Output the [x, y] coordinate of the center of the cell containing the given text.  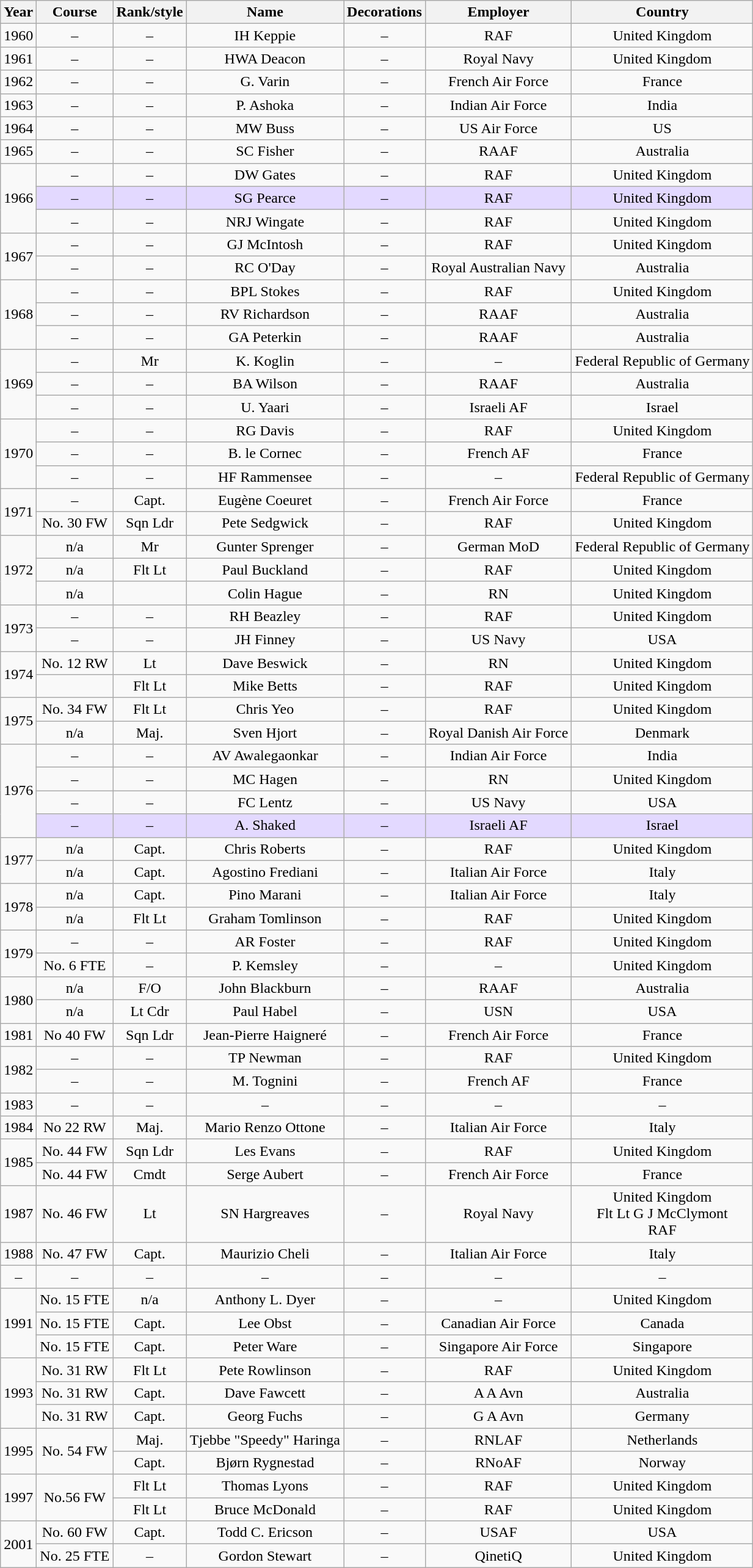
1962 [18, 82]
HF Rammensee [265, 477]
No. 6 FTE [75, 965]
1966 [18, 198]
K. Koglin [265, 361]
1988 [18, 1254]
MW Buss [265, 128]
Decorations [385, 12]
No. 47 FW [75, 1254]
Georg Fuchs [265, 1416]
No.56 FW [75, 1498]
Canadian Air Force [498, 1323]
Peter Ware [265, 1346]
B. le Cornec [265, 454]
Chris Yeo [265, 710]
Bruce McDonald [265, 1509]
1963 [18, 105]
No. 30 FW [75, 523]
1971 [18, 512]
1993 [18, 1393]
No. 34 FW [75, 710]
German MoD [498, 546]
Lt Cdr [150, 1011]
F/O [150, 988]
1965 [18, 151]
RV Richardson [265, 314]
1978 [18, 907]
US [662, 128]
2001 [18, 1544]
Course [75, 12]
IH Keppie [265, 35]
Les Evans [265, 1151]
USAF [498, 1533]
1974 [18, 674]
RC O'Day [265, 267]
Mike Betts [265, 686]
Dave Beswick [265, 662]
Todd C. Ericson [265, 1533]
1967 [18, 256]
HWA Deacon [265, 59]
AV Awalegaonkar [265, 756]
RNoAF [498, 1463]
A. Shaked [265, 826]
1997 [18, 1498]
G A Avn [498, 1416]
1968 [18, 314]
Denmark [662, 733]
No 40 FW [75, 1035]
Gordon Stewart [265, 1556]
1964 [18, 128]
US Air Force [498, 128]
Thomas Lyons [265, 1486]
Paul Buckland [265, 570]
1976 [18, 791]
1961 [18, 59]
United KingdomFlt Lt G J McClymontRAF [662, 1214]
Cmdt [150, 1174]
MC Hagen [265, 779]
Pete Rowlinson [265, 1370]
Country [662, 12]
1977 [18, 860]
Canada [662, 1323]
Maurizio Cheli [265, 1254]
Singapore Air Force [498, 1346]
FC Lentz [265, 802]
M. Tognini [265, 1081]
No. 46 FW [75, 1214]
QinetiQ [498, 1556]
1980 [18, 1000]
No. 60 FW [75, 1533]
Graham Tomlinson [265, 918]
1984 [18, 1128]
1975 [18, 721]
No. 25 FTE [75, 1556]
Gunter Sprenger [265, 546]
1979 [18, 953]
BA Wilson [265, 384]
DW Gates [265, 175]
1985 [18, 1163]
1983 [18, 1105]
1969 [18, 384]
TP Newman [265, 1058]
Paul Habel [265, 1011]
Royal Danish Air Force [498, 733]
Chris Roberts [265, 849]
NRJ Wingate [265, 221]
Agostino Frediani [265, 872]
RH Beazley [265, 616]
Norway [662, 1463]
1970 [18, 454]
Singapore [662, 1346]
Netherlands [662, 1439]
SG Pearce [265, 198]
BPL Stokes [265, 291]
Rank/style [150, 12]
1987 [18, 1214]
SN Hargreaves [265, 1214]
Lee Obst [265, 1323]
RNLAF [498, 1439]
RG Davis [265, 430]
Year [18, 12]
No. 54 FW [75, 1451]
1972 [18, 570]
No 22 RW [75, 1128]
No. 12 RW [75, 662]
Bjørn Rygnestad [265, 1463]
G. Varin [265, 82]
Pete Sedgwick [265, 523]
Pino Marani [265, 895]
Colin Hague [265, 593]
P. Ashoka [265, 105]
Name [265, 12]
John Blackburn [265, 988]
Anthony L. Dyer [265, 1300]
Mario Renzo Ottone [265, 1128]
Tjebbe "Speedy" Haringa [265, 1439]
A A Avn [498, 1393]
1960 [18, 35]
Serge Aubert [265, 1174]
USN [498, 1011]
AR Foster [265, 942]
SC Fisher [265, 151]
1995 [18, 1451]
Eugène Coeuret [265, 500]
U. Yaari [265, 407]
1982 [18, 1070]
1981 [18, 1035]
1973 [18, 628]
GJ McIntosh [265, 244]
Jean-Pierre Haigneré [265, 1035]
Sven Hjort [265, 733]
Dave Fawcett [265, 1393]
JH Finney [265, 639]
Royal Australian Navy [498, 267]
P. Kemsley [265, 965]
Germany [662, 1416]
1991 [18, 1323]
Employer [498, 12]
GA Peterkin [265, 338]
